Detect which cell encompasses the target text, then output its [x, y] center coordinate. 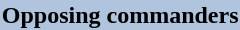
Opposing commanders [120, 15]
